Return [X, Y] of the center of cell containing provided text 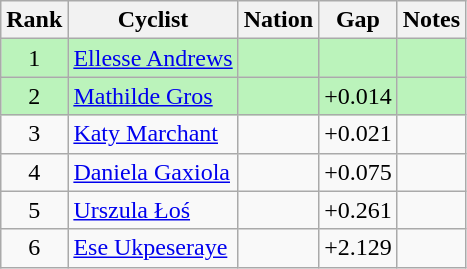
+0.261 [358, 210]
+0.021 [358, 134]
Rank [34, 20]
5 [34, 210]
4 [34, 172]
Mathilde Gros [153, 96]
3 [34, 134]
Cyclist [153, 20]
2 [34, 96]
Katy Marchant [153, 134]
1 [34, 58]
Gap [358, 20]
6 [34, 248]
Urszula Łoś [153, 210]
+0.075 [358, 172]
Ese Ukpeseraye [153, 248]
Daniela Gaxiola [153, 172]
Nation [278, 20]
+2.129 [358, 248]
+0.014 [358, 96]
Notes [431, 20]
Ellesse Andrews [153, 58]
